Determine the [X, Y] coordinate at the center of the cell enclosing the given text.  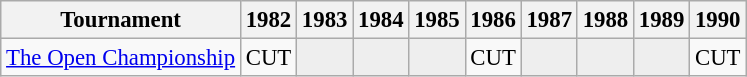
1986 [493, 20]
1984 [381, 20]
1983 [325, 20]
1988 [605, 20]
Tournament [121, 20]
1982 [268, 20]
1987 [549, 20]
The Open Championship [121, 58]
1989 [661, 20]
1990 [718, 20]
1985 [437, 20]
